Output the [X, Y] coordinate of the center of the cell containing the given text.  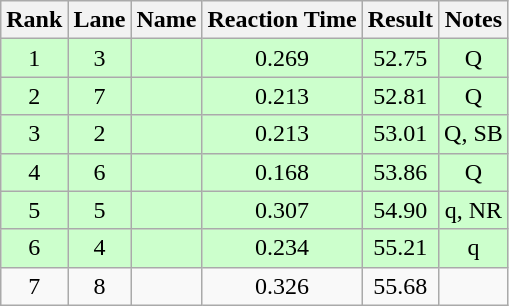
52.75 [400, 58]
q, NR [474, 210]
Lane [100, 20]
0.307 [282, 210]
Notes [474, 20]
0.269 [282, 58]
55.68 [400, 286]
53.86 [400, 172]
0.168 [282, 172]
53.01 [400, 134]
8 [100, 286]
0.326 [282, 286]
0.234 [282, 248]
Q, SB [474, 134]
Reaction Time [282, 20]
Rank [34, 20]
Name [166, 20]
52.81 [400, 96]
55.21 [400, 248]
54.90 [400, 210]
q [474, 248]
1 [34, 58]
Result [400, 20]
